Locate the cell with the specified text and output its (x, y) center coordinate. 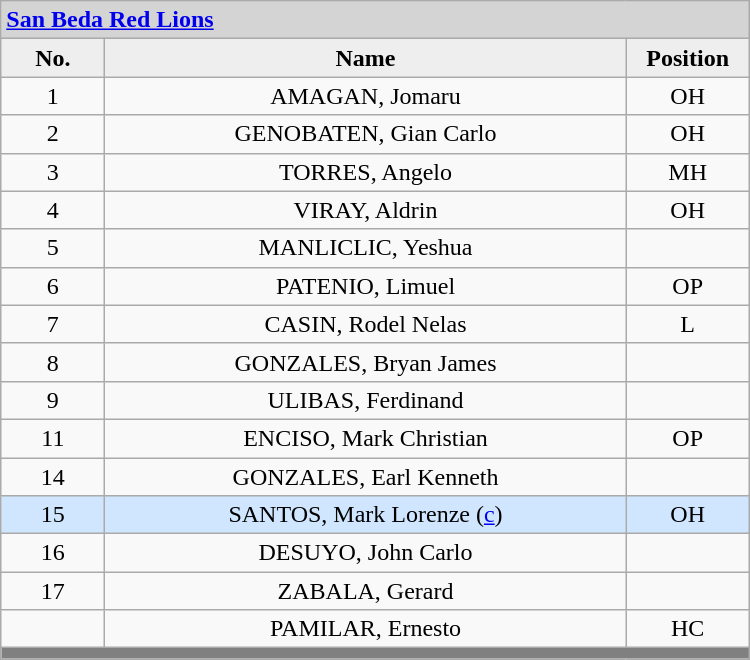
GONZALES, Earl Kenneth (366, 477)
SANTOS, Mark Lorenze (c) (366, 515)
L (688, 324)
No. (53, 58)
Position (688, 58)
7 (53, 324)
Name (366, 58)
14 (53, 477)
TORRES, Angelo (366, 172)
6 (53, 286)
CASIN, Rodel Nelas (366, 324)
AMAGAN, Jomaru (366, 96)
MH (688, 172)
3 (53, 172)
GONZALES, Bryan James (366, 362)
PATENIO, Limuel (366, 286)
17 (53, 591)
GENOBATEN, Gian Carlo (366, 134)
DESUYO, John Carlo (366, 553)
ULIBAS, Ferdinand (366, 400)
16 (53, 553)
HC (688, 629)
5 (53, 248)
PAMILAR, Ernesto (366, 629)
ZABALA, Gerard (366, 591)
15 (53, 515)
4 (53, 210)
MANLICLIC, Yeshua (366, 248)
9 (53, 400)
ENCISO, Mark Christian (366, 438)
1 (53, 96)
VIRAY, Aldrin (366, 210)
San Beda Red Lions (375, 20)
8 (53, 362)
2 (53, 134)
11 (53, 438)
